Identify which cell holds the provided text, then report its (X, Y) central coordinate. 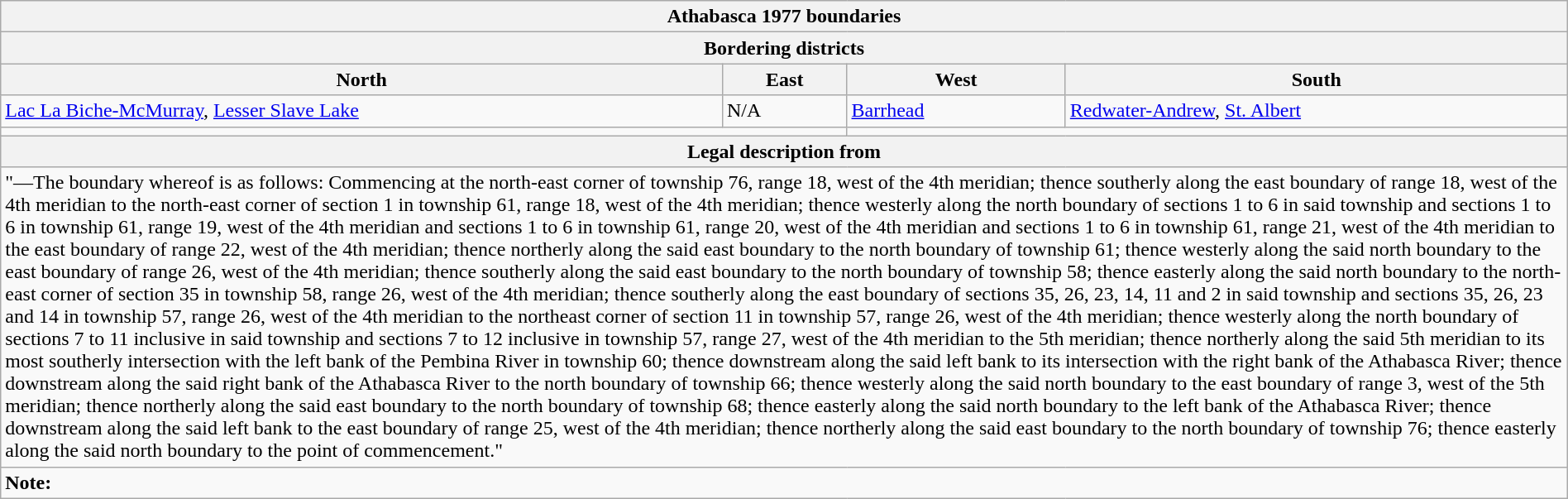
West (956, 79)
Lac La Biche-McMurray, Lesser Slave Lake (362, 111)
South (1317, 79)
Barrhead (956, 111)
East (784, 79)
North (362, 79)
Redwater-Andrew, St. Albert (1317, 111)
Bordering districts (784, 48)
Note: (784, 482)
N/A (784, 111)
Legal description from (784, 151)
Athabasca 1977 boundaries (784, 17)
